Extract the (x, y) coordinate from the center of the cell holding the provided text.  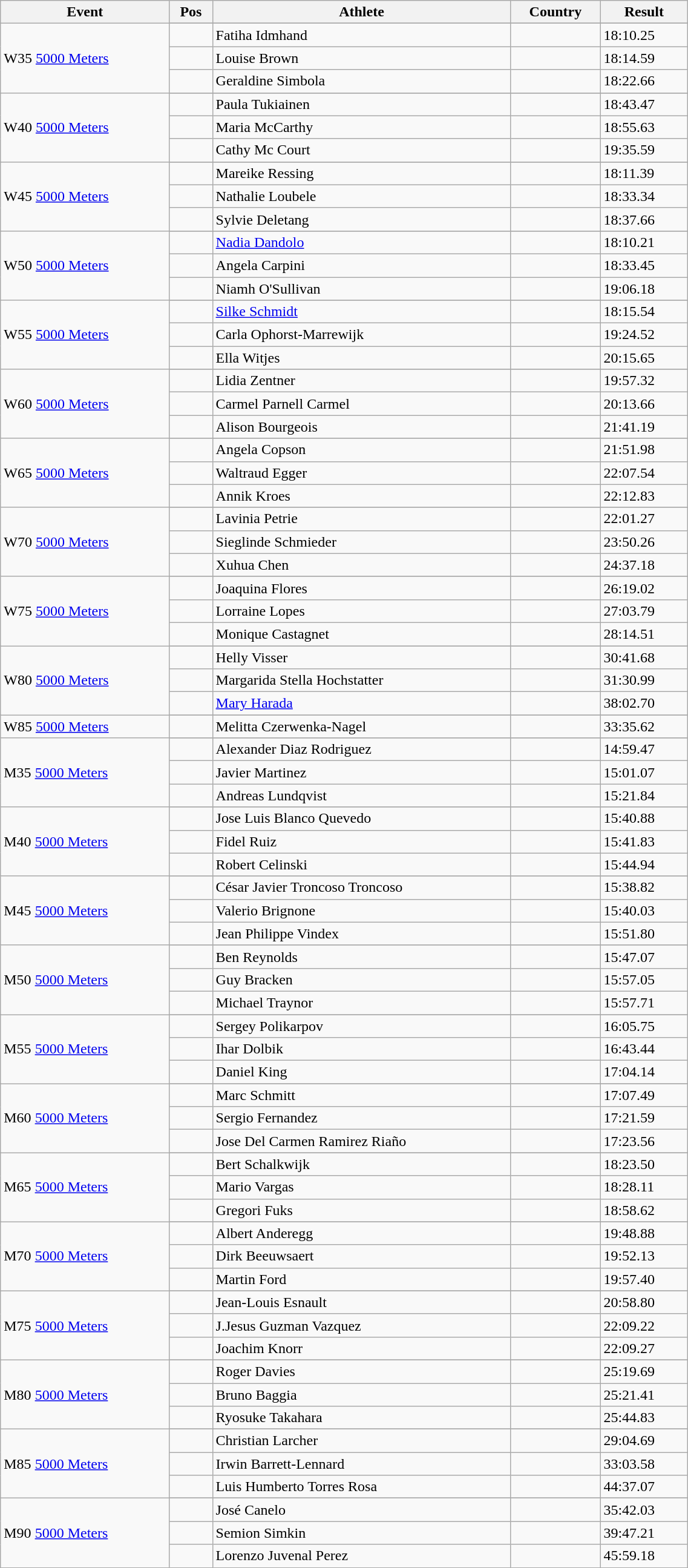
Melitta Czerwenka-Nagel (362, 726)
M35 5000 Meters (85, 772)
Country (555, 12)
Luis Humberto Torres Rosa (362, 1487)
W45 5000 Meters (85, 196)
18:10.21 (644, 242)
18:37.66 (644, 219)
Lorenzo Juvenal Perez (362, 1556)
Waltraud Egger (362, 473)
24:37.18 (644, 565)
Geraldine Simbola (362, 81)
Carmel Parnell Carmel (362, 404)
22:09.27 (644, 1348)
18:14.59 (644, 58)
W50 5000 Meters (85, 265)
Michael Traynor (362, 1003)
19:57.32 (644, 381)
J.Jesus Guzman Vazquez (362, 1325)
M40 5000 Meters (85, 842)
15:44.94 (644, 865)
25:44.83 (644, 1418)
Lorraine Lopes (362, 611)
Christian Larcher (362, 1441)
18:28.11 (644, 1187)
Nathalie Loubele (362, 196)
W40 5000 Meters (85, 127)
Marc Schmitt (362, 1095)
Helly Visser (362, 657)
33:35.62 (644, 726)
21:51.98 (644, 450)
Paula Tukiainen (362, 104)
18:43.47 (644, 104)
27:03.79 (644, 611)
15:57.05 (644, 980)
M75 5000 Meters (85, 1325)
44:37.07 (644, 1487)
Cathy Mc Court (362, 150)
Fatiha Idmhand (362, 35)
Angela Copson (362, 450)
Pos (191, 12)
15:38.82 (644, 888)
15:01.07 (644, 772)
15:47.07 (644, 957)
33:03.58 (644, 1464)
15:40.88 (644, 819)
Irwin Barrett-Lennard (362, 1464)
W65 5000 Meters (85, 473)
20:13.66 (644, 404)
Result (644, 12)
Jose Del Carmen Ramirez Riaño (362, 1141)
15:41.83 (644, 842)
Valerio Brignone (362, 911)
Monique Castagnet (362, 634)
16:43.44 (644, 1049)
28:14.51 (644, 634)
Jose Luis Blanco Quevedo (362, 819)
M45 5000 Meters (85, 911)
Lavinia Petrie (362, 519)
M55 5000 Meters (85, 1049)
19:35.59 (644, 150)
Andreas Lundqvist (362, 796)
Alison Bourgeois (362, 427)
19:52.13 (644, 1256)
Ella Witjes (362, 358)
18:22.66 (644, 81)
Albert Anderegg (362, 1233)
Joachim Knorr (362, 1348)
14:59.47 (644, 749)
19:48.88 (644, 1233)
Semion Simkin (362, 1533)
M50 5000 Meters (85, 980)
Ryosuke Takahara (362, 1418)
18:23.50 (644, 1164)
Daniel King (362, 1072)
15:21.84 (644, 796)
Carla Ophorst-Marrewijk (362, 335)
Silke Schmidt (362, 312)
Sergey Polikarpov (362, 1026)
18:58.62 (644, 1210)
38:02.70 (644, 703)
22:09.22 (644, 1325)
26:19.02 (644, 588)
M65 5000 Meters (85, 1187)
W85 5000 Meters (85, 726)
W70 5000 Meters (85, 542)
Robert Celinski (362, 865)
M90 5000 Meters (85, 1533)
22:01.27 (644, 519)
Fidel Ruiz (362, 842)
José Canelo (362, 1510)
19:24.52 (644, 335)
Bert Schalkwijk (362, 1164)
35:42.03 (644, 1510)
15:57.71 (644, 1003)
39:47.21 (644, 1533)
Dirk Beeuwsaert (362, 1256)
César Javier Troncoso Troncoso (362, 888)
Nadia Dandolo (362, 242)
15:40.03 (644, 911)
19:57.40 (644, 1279)
22:12.83 (644, 496)
Guy Bracken (362, 980)
M85 5000 Meters (85, 1464)
Roger Davies (362, 1371)
15:51.80 (644, 934)
Gregori Fuks (362, 1210)
17:04.14 (644, 1072)
M70 5000 Meters (85, 1256)
Margarida Stella Hochstatter (362, 680)
Mareike Ressing (362, 173)
20:58.80 (644, 1302)
17:23.56 (644, 1141)
25:19.69 (644, 1371)
Annik Kroes (362, 496)
Javier Martinez (362, 772)
16:05.75 (644, 1026)
W55 5000 Meters (85, 335)
22:07.54 (644, 473)
Joaquina Flores (362, 588)
W35 5000 Meters (85, 58)
17:21.59 (644, 1118)
Mario Vargas (362, 1187)
18:33.34 (644, 196)
Ihar Dolbik (362, 1049)
Mary Harada (362, 703)
Louise Brown (362, 58)
Bruno Baggia (362, 1394)
Jean Philippe Vindex (362, 934)
Martin Ford (362, 1279)
Sieglinde Schmieder (362, 542)
21:41.19 (644, 427)
Xuhua Chen (362, 565)
30:41.68 (644, 657)
Sylvie Deletang (362, 219)
M80 5000 Meters (85, 1394)
20:15.65 (644, 358)
W80 5000 Meters (85, 680)
23:50.26 (644, 542)
25:21.41 (644, 1394)
W60 5000 Meters (85, 404)
18:11.39 (644, 173)
19:06.18 (644, 289)
18:55.63 (644, 127)
Lidia Zentner (362, 381)
Athlete (362, 12)
M60 5000 Meters (85, 1118)
W75 5000 Meters (85, 611)
Jean-Louis Esnault (362, 1302)
29:04.69 (644, 1441)
45:59.18 (644, 1556)
Maria McCarthy (362, 127)
Ben Reynolds (362, 957)
Angela Carpini (362, 265)
Alexander Diaz Rodriguez (362, 749)
31:30.99 (644, 680)
Sergio Fernandez (362, 1118)
18:15.54 (644, 312)
Event (85, 12)
18:33.45 (644, 265)
17:07.49 (644, 1095)
18:10.25 (644, 35)
Niamh O'Sullivan (362, 289)
